Locate the cell with the specified text and output its (X, Y) center coordinate. 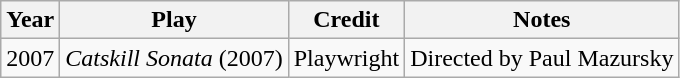
Credit (346, 20)
Playwright (346, 58)
Year (30, 20)
Notes (542, 20)
Catskill Sonata (2007) (174, 58)
Directed by Paul Mazursky (542, 58)
Play (174, 20)
2007 (30, 58)
